Scan for the cell matching the given text and deliver its (x, y) coordinate at center. 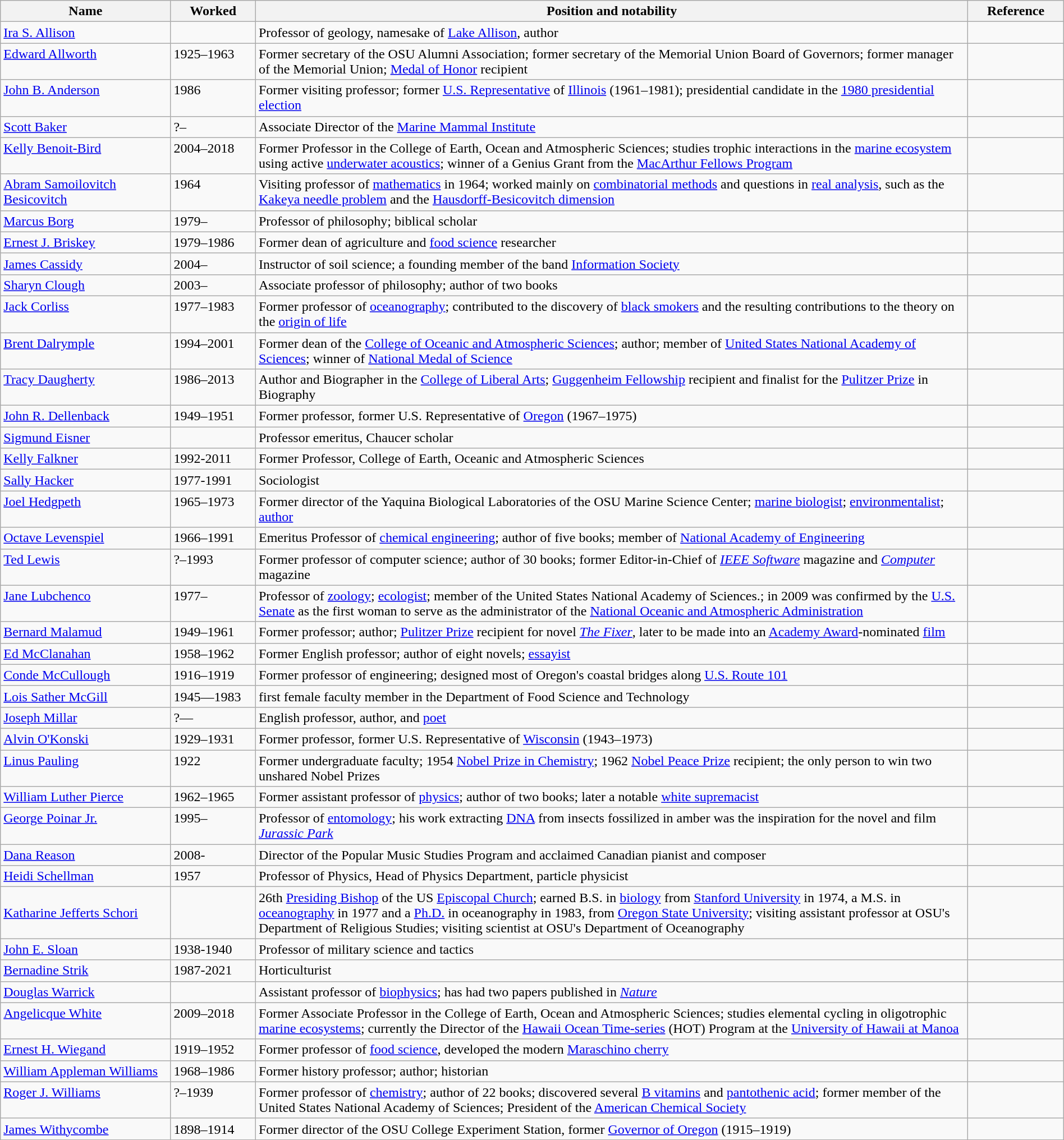
1925–1963 (213, 62)
1995– (213, 826)
Sally Hacker (85, 480)
Kelly Falkner (85, 459)
Former director of the Yaquina Biological Laboratories of the OSU Marine Science Center; marine biologist; environmentalist; author (612, 509)
Bernadine Strik (85, 971)
Former English professor; author of eight novels; essayist (612, 654)
?–1939 (213, 1100)
Instructor of soil science; a founding member of the band Information Society (612, 264)
Former professor; author; Pulitzer Prize recipient for novel The Fixer, later to be made into an Academy Award-nominated film (612, 632)
Emeritus Professor of chemical engineering; author of five books; member of National Academy of Engineering (612, 538)
?– (213, 127)
?–1993 (213, 567)
Linus Pauling (85, 767)
Edward Allworth (85, 62)
1958–1962 (213, 654)
1977–1983 (213, 314)
first female faculty member in the Department of Food Science and Technology (612, 696)
Position and notability (612, 11)
Professor of Physics, Head of Physics Department, particle physicist (612, 876)
Professor of entomology; his work extracting DNA from insects fossilized in amber was the inspiration for the novel and film Jurassic Park (612, 826)
Former visiting professor; former U.S. Representative of Illinois (1961–1981); presidential candidate in the 1980 presidential election (612, 98)
Angelicque White (85, 1021)
Jane Lubchenco (85, 604)
1949–1951 (213, 416)
George Poinar Jr. (85, 826)
Sociologist (612, 480)
Name (85, 11)
Associate professor of philosophy; author of two books (612, 285)
Assistant professor of biophysics; has had two papers published in Nature (612, 992)
2004–2018 (213, 156)
Former professor, former U.S. Representative of Wisconsin (1943–1973) (612, 739)
Brent Dalrymple (85, 350)
1938-1940 (213, 949)
Professor of geology, namesake of Lake Allison, author (612, 33)
Former director of the OSU College Experiment Station, former Governor of Oregon (1915–1919) (612, 1129)
Former dean of agriculture and food science researcher (612, 242)
1992-2011 (213, 459)
1945—1983 (213, 696)
Lois Sather McGill (85, 696)
John R. Dellenback (85, 416)
Conde McCullough (85, 675)
Former professor of food science, developed the modern Maraschino cherry (612, 1050)
2008- (213, 855)
1964 (213, 192)
1916–1919 (213, 675)
Octave Levenspiel (85, 538)
Director of the Popular Music Studies Program and acclaimed Canadian pianist and composer (612, 855)
1919–1952 (213, 1050)
Bernard Malamud (85, 632)
James Withycombe (85, 1129)
Ted Lewis (85, 567)
Jack Corliss (85, 314)
1987-2021 (213, 971)
1986 (213, 98)
John E. Sloan (85, 949)
Heidi Schellman (85, 876)
Professor emeritus, Chaucer scholar (612, 438)
Douglas Warrick (85, 992)
2009–2018 (213, 1021)
Katharine Jefferts Schori (85, 913)
Former professor of engineering; designed most of Oregon's coastal bridges along U.S. Route 101 (612, 675)
John B. Anderson (85, 98)
?— (213, 718)
1922 (213, 767)
William Appleman Williams (85, 1071)
Worked (213, 11)
Ira S. Allison (85, 33)
1965–1973 (213, 509)
Ernest J. Briskey (85, 242)
1962–1965 (213, 797)
Abram Samoilovitch Besicovitch (85, 192)
Joel Hedgpeth (85, 509)
Ed McClanahan (85, 654)
Roger J. Williams (85, 1100)
Ernest H. Wiegand (85, 1050)
1994–2001 (213, 350)
1977– (213, 604)
Former assistant professor of physics; author of two books; later a notable white supremacist (612, 797)
Author and Biographer in the College of Liberal Arts; Guggenheim Fellowship recipient and finalist for the Pulitzer Prize in Biography (612, 387)
1968–1986 (213, 1071)
Former professor, former U.S. Representative of Oregon (1967–1975) (612, 416)
Scott Baker (85, 127)
William Luther Pierce (85, 797)
Dana Reason (85, 855)
Joseph Millar (85, 718)
1986–2013 (213, 387)
1966–1991 (213, 538)
Tracy Daugherty (85, 387)
Associate Director of the Marine Mammal Institute (612, 127)
1977-1991 (213, 480)
1979–1986 (213, 242)
1898–1914 (213, 1129)
Former Professor, College of Earth, Oceanic and Atmospheric Sciences (612, 459)
Former professor of oceanography; contributed to the discovery of black smokers and the resulting contributions to the theory on the origin of life (612, 314)
Horticulturist (612, 971)
Reference (1016, 11)
2004– (213, 264)
2003– (213, 285)
Former undergraduate faculty; 1954 Nobel Prize in Chemistry; 1962 Nobel Peace Prize recipient; the only person to win two unshared Nobel Prizes (612, 767)
Alvin O'Konski (85, 739)
1949–1961 (213, 632)
Professor of philosophy; biblical scholar (612, 221)
Kelly Benoit-Bird (85, 156)
Former professor of computer science; author of 30 books; former Editor-in-Chief of IEEE Software magazine and Computer magazine (612, 567)
1957 (213, 876)
Marcus Borg (85, 221)
1929–1931 (213, 739)
Former history professor; author; historian (612, 1071)
Sigmund Eisner (85, 438)
English professor, author, and poet (612, 718)
1979– (213, 221)
Sharyn Clough (85, 285)
Professor of military science and tactics (612, 949)
James Cassidy (85, 264)
